Output the [x, y] coordinate of the center of the cell containing the given text.  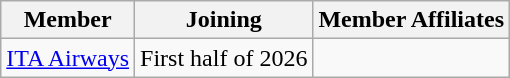
Member [68, 20]
Joining [224, 20]
ITA Airways [68, 58]
First half of 2026 [224, 58]
Member Affiliates [412, 20]
